Pinpoint the cell where the given text exists, returning its (X, Y) midpoint coordinate. 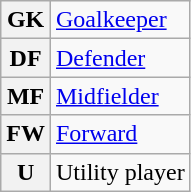
Goalkeeper (120, 20)
Utility player (120, 172)
DF (26, 58)
GK (26, 20)
FW (26, 134)
Defender (120, 58)
MF (26, 96)
Midfielder (120, 96)
U (26, 172)
Forward (120, 134)
